Locate the cell with the specified text and output its [x, y] center coordinate. 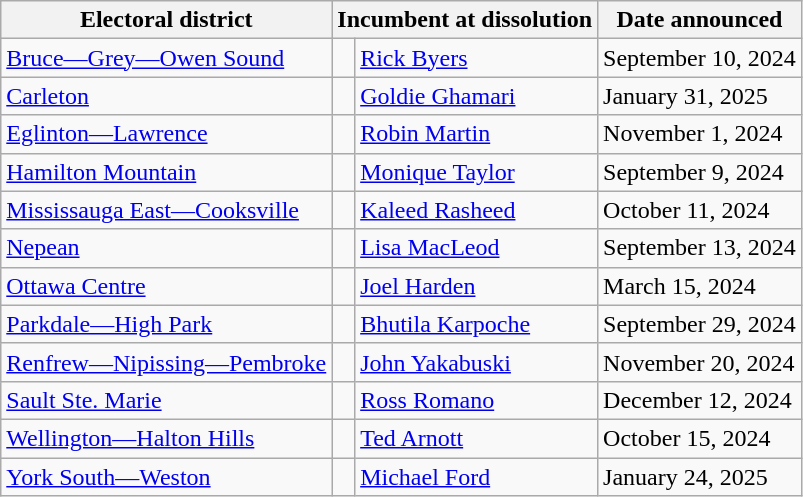
Mississauga East—Cooksville [166, 210]
September 9, 2024 [700, 172]
December 12, 2024 [700, 400]
Bhutila Karpoche [476, 324]
Goldie Ghamari [476, 96]
Rick Byers [476, 58]
Bruce—Grey—Owen Sound [166, 58]
Lisa MacLeod [476, 248]
September 29, 2024 [700, 324]
York South—Weston [166, 477]
Kaleed Rasheed [476, 210]
John Yakabuski [476, 362]
Parkdale—High Park [166, 324]
Ottawa Centre [166, 286]
January 31, 2025 [700, 96]
March 15, 2024 [700, 286]
January 24, 2025 [700, 477]
Robin Martin [476, 134]
Ted Arnott [476, 438]
Wellington—Halton Hills [166, 438]
October 15, 2024 [700, 438]
September 13, 2024 [700, 248]
Monique Taylor [476, 172]
Date announced [700, 20]
Incumbent at dissolution [465, 20]
Sault Ste. Marie [166, 400]
Michael Ford [476, 477]
Hamilton Mountain [166, 172]
Eglinton—Lawrence [166, 134]
November 20, 2024 [700, 362]
Ross Romano [476, 400]
Electoral district [166, 20]
Joel Harden [476, 286]
Renfrew—Nipissing—Pembroke [166, 362]
November 1, 2024 [700, 134]
September 10, 2024 [700, 58]
Carleton [166, 96]
Nepean [166, 248]
October 11, 2024 [700, 210]
